For the text-containing cell, return its midpoint in (x, y) coordinate format. 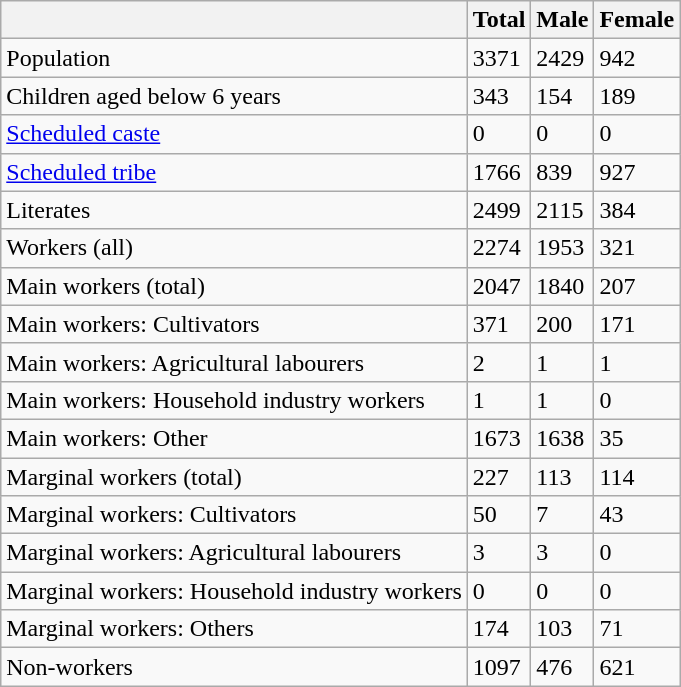
154 (562, 96)
50 (499, 515)
343 (499, 96)
2 (499, 362)
171 (637, 324)
200 (562, 324)
Population (234, 58)
476 (562, 667)
Marginal workers: Household industry workers (234, 591)
Main workers (total) (234, 286)
371 (499, 324)
Non-workers (234, 667)
103 (562, 629)
Female (637, 20)
621 (637, 667)
1840 (562, 286)
321 (637, 248)
2115 (562, 210)
71 (637, 629)
227 (499, 477)
43 (637, 515)
1638 (562, 438)
Scheduled caste (234, 134)
114 (637, 477)
Literates (234, 210)
Marginal workers (total) (234, 477)
Male (562, 20)
Scheduled tribe (234, 172)
839 (562, 172)
Children aged below 6 years (234, 96)
1673 (499, 438)
113 (562, 477)
Main workers: Agricultural labourers (234, 362)
2047 (499, 286)
Total (499, 20)
927 (637, 172)
174 (499, 629)
2429 (562, 58)
2274 (499, 248)
Marginal workers: Agricultural labourers (234, 553)
Main workers: Cultivators (234, 324)
189 (637, 96)
Main workers: Household industry workers (234, 400)
1953 (562, 248)
Main workers: Other (234, 438)
Marginal workers: Cultivators (234, 515)
35 (637, 438)
7 (562, 515)
384 (637, 210)
Marginal workers: Others (234, 629)
207 (637, 286)
3371 (499, 58)
1097 (499, 667)
942 (637, 58)
2499 (499, 210)
1766 (499, 172)
Workers (all) (234, 248)
